From the cell containing the given text, extract its center point as [x, y] coordinate. 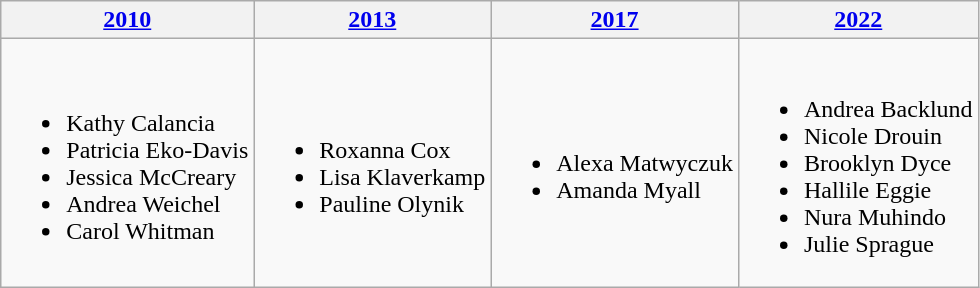
2022 [858, 20]
Roxanna CoxLisa KlaverkampPauline Olynik [372, 163]
2010 [128, 20]
Alexa MatwyczukAmanda Myall [615, 163]
2013 [372, 20]
Andrea BacklundNicole DrouinBrooklyn DyceHallile EggieNura MuhindoJulie Sprague [858, 163]
Kathy CalanciaPatricia Eko-DavisJessica McCrearyAndrea WeichelCarol Whitman [128, 163]
2017 [615, 20]
